Locate the cell with the specified text and output its (x, y) center coordinate. 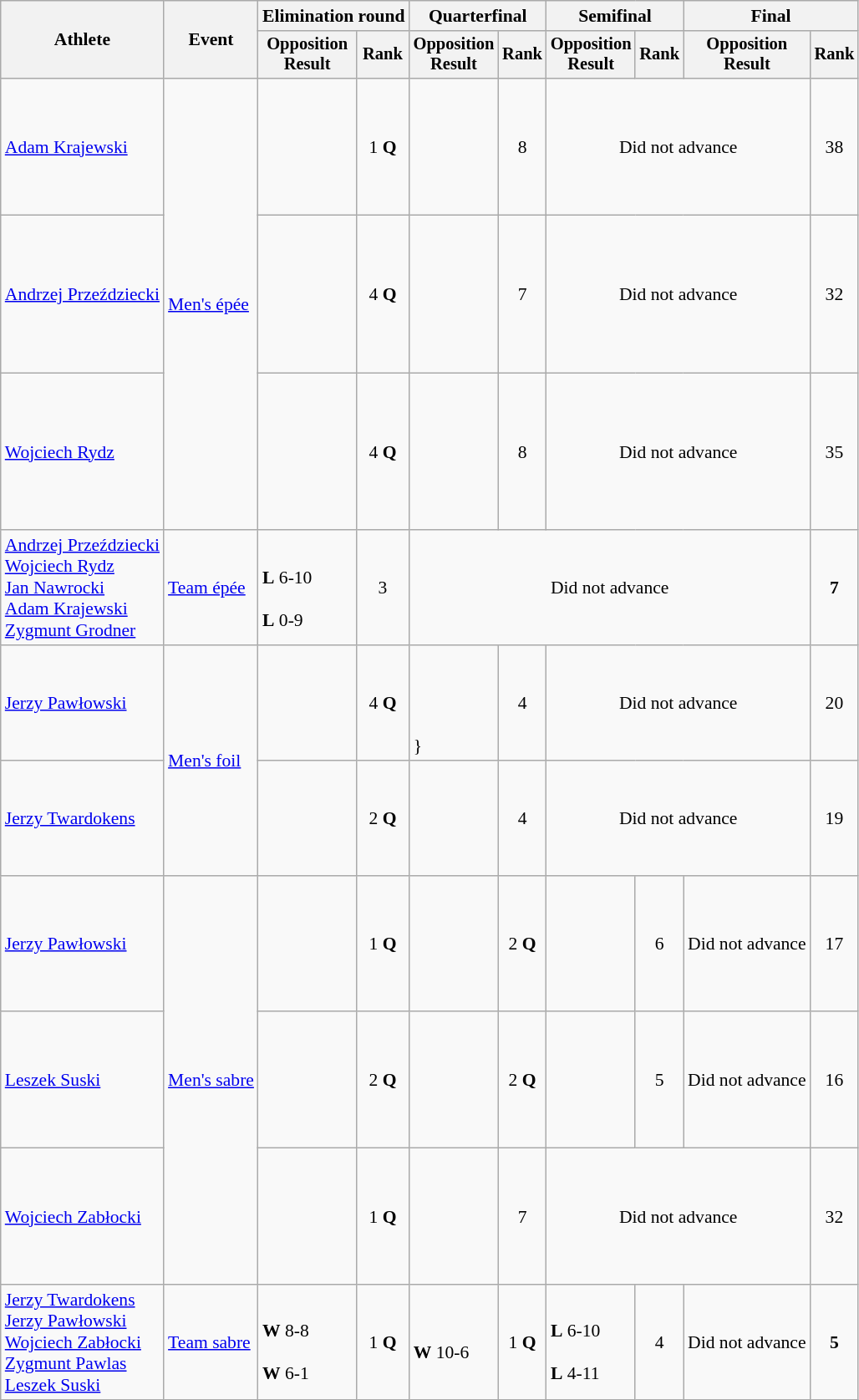
Men's sabre (211, 1080)
Athlete (82, 40)
W 10-6 (455, 1342)
Team épée (211, 588)
Leszek Suski (82, 1080)
Jerzy Twardokens (82, 818)
L 6-10 L 0-9 (308, 588)
20 (835, 703)
3 (383, 588)
Andrzej PrzeździeckiWojciech RydzJan NawrockiAdam KrajewskiZygmunt Grodner (82, 588)
Wojciech Rydz (82, 451)
Wojciech Zabłocki (82, 1217)
Adam Krajewski (82, 147)
6 (659, 944)
Quarterfinal (478, 16)
Semifinal (615, 16)
W 8-8 W 6-1 (308, 1342)
19 (835, 818)
Team sabre (211, 1342)
17 (835, 944)
35 (835, 451)
38 (835, 147)
Men's épée (211, 304)
Men's foil (211, 761)
Jerzy TwardokensJerzy PawłowskiWojciech ZabłockiZygmunt PawlasLeszek Suski (82, 1342)
Andrzej Przeździecki (82, 294)
Final (770, 16)
Elimination round (334, 16)
} (455, 703)
Event (211, 40)
16 (835, 1080)
L 6-10 L 4-11 (592, 1342)
